Provide the (x, y) coordinate of the cell's center where the given text is located.  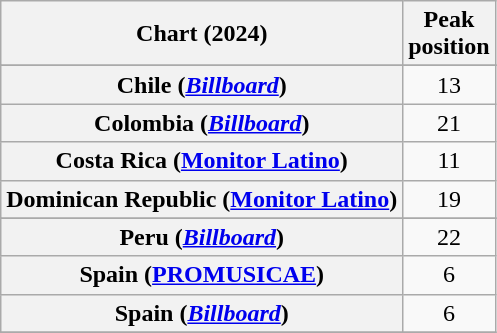
Spain (PROMUSICAE) (202, 275)
Chart (2024) (202, 34)
Spain (Billboard) (202, 313)
Peru (Billboard) (202, 237)
Costa Rica (Monitor Latino) (202, 161)
19 (449, 199)
21 (449, 123)
Colombia (Billboard) (202, 123)
13 (449, 85)
Peakposition (449, 34)
Dominican Republic (Monitor Latino) (202, 199)
Chile (Billboard) (202, 85)
11 (449, 161)
22 (449, 237)
